Extract the [X, Y] coordinate from the center of the cell holding the provided text.  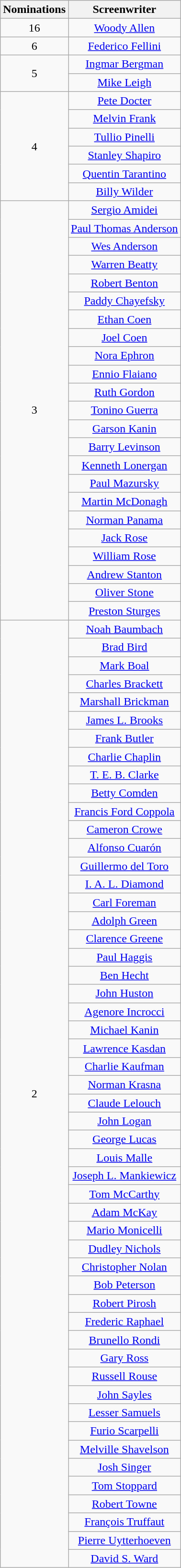
Ennio Flaiano [124, 374]
T. E. B. Clarke [124, 775]
Paul Haggis [124, 957]
Russell Rouse [124, 1376]
Nominations [34, 10]
Billy Wilder [124, 192]
David S. Ward [124, 1558]
Alfonso Cuarón [124, 848]
Christopher Nolan [124, 1267]
Preston Sturges [124, 611]
Paul Mazursky [124, 483]
Pierre Uytterhoeven [124, 1540]
5 [34, 73]
Federico Fellini [124, 46]
Andrew Stanton [124, 575]
Oliver Stone [124, 593]
Robert Benton [124, 283]
Josh Singer [124, 1467]
Carl Foreman [124, 902]
Agenore Incrocci [124, 1012]
Michael Kanin [124, 1030]
Bob Peterson [124, 1285]
Norman Krasna [124, 1084]
Melville Shavelson [124, 1449]
François Truffaut [124, 1522]
John Logan [124, 1121]
Quentin Tarantino [124, 173]
Nora Ephron [124, 356]
Frank Butler [124, 738]
Ben Hecht [124, 975]
Ethan Coen [124, 319]
Louis Malle [124, 1158]
Barry Levinson [124, 447]
Robert Towne [124, 1504]
Cameron Crowe [124, 830]
Melvin Frank [124, 119]
Lawrence Kasdan [124, 1048]
Woody Allen [124, 28]
2 [34, 1094]
6 [34, 46]
William Rose [124, 556]
Lesser Samuels [124, 1413]
John Huston [124, 993]
Clarence Greene [124, 939]
John Sayles [124, 1395]
Dudley Nichols [124, 1249]
Paddy Chayefsky [124, 301]
Paul Thomas Anderson [124, 228]
Stanley Shapiro [124, 155]
Frederic Raphael [124, 1321]
Sergio Amidei [124, 210]
Noah Baumbach [124, 629]
Mike Leigh [124, 82]
Tonino Guerra [124, 410]
James L. Brooks [124, 720]
Mark Boal [124, 666]
Ingmar Bergman [124, 64]
Ruth Gordon [124, 392]
Adam McKay [124, 1212]
Brad Bird [124, 647]
Gary Ross [124, 1358]
Wes Anderson [124, 247]
Garson Kanin [124, 429]
4 [34, 146]
Pete Docter [124, 101]
Tom McCarthy [124, 1194]
Claude Lelouch [124, 1103]
Joseph L. Mankiewicz [124, 1176]
Furio Scarpelli [124, 1431]
Brunello Rondi [124, 1340]
Charlie Kaufman [124, 1066]
I. A. L. Diamond [124, 884]
Norman Panama [124, 519]
George Lucas [124, 1139]
3 [34, 410]
Tom Stoppard [124, 1486]
Charlie Chaplin [124, 756]
Kenneth Lonergan [124, 465]
Robert Pirosh [124, 1303]
Charles Brackett [124, 684]
Adolph Green [124, 921]
Warren Beatty [124, 265]
Guillermo del Toro [124, 866]
Betty Comden [124, 793]
Martin McDonagh [124, 501]
Joel Coen [124, 338]
16 [34, 28]
Tullio Pinelli [124, 137]
Marshall Brickman [124, 702]
Jack Rose [124, 538]
Mario Monicelli [124, 1230]
Screenwriter [124, 10]
Francis Ford Coppola [124, 812]
